Detect which cell encompasses the target text, then output its (x, y) center coordinate. 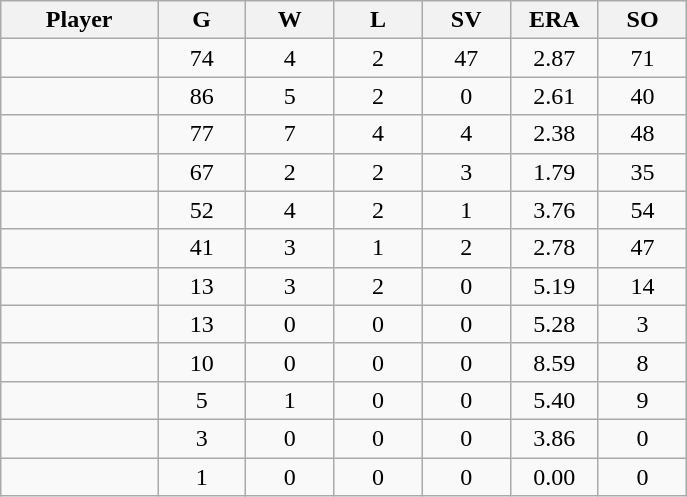
5.40 (554, 400)
52 (202, 210)
2.78 (554, 248)
3.76 (554, 210)
2.38 (554, 134)
SO (642, 20)
5.28 (554, 324)
86 (202, 96)
L (378, 20)
14 (642, 286)
9 (642, 400)
0.00 (554, 477)
48 (642, 134)
ERA (554, 20)
2.87 (554, 58)
W (290, 20)
74 (202, 58)
SV (466, 20)
71 (642, 58)
8 (642, 362)
10 (202, 362)
Player (80, 20)
G (202, 20)
7 (290, 134)
67 (202, 172)
5.19 (554, 286)
35 (642, 172)
77 (202, 134)
2.61 (554, 96)
40 (642, 96)
3.86 (554, 438)
1.79 (554, 172)
41 (202, 248)
54 (642, 210)
8.59 (554, 362)
